Scan for the cell matching the given text and deliver its (X, Y) coordinate at center. 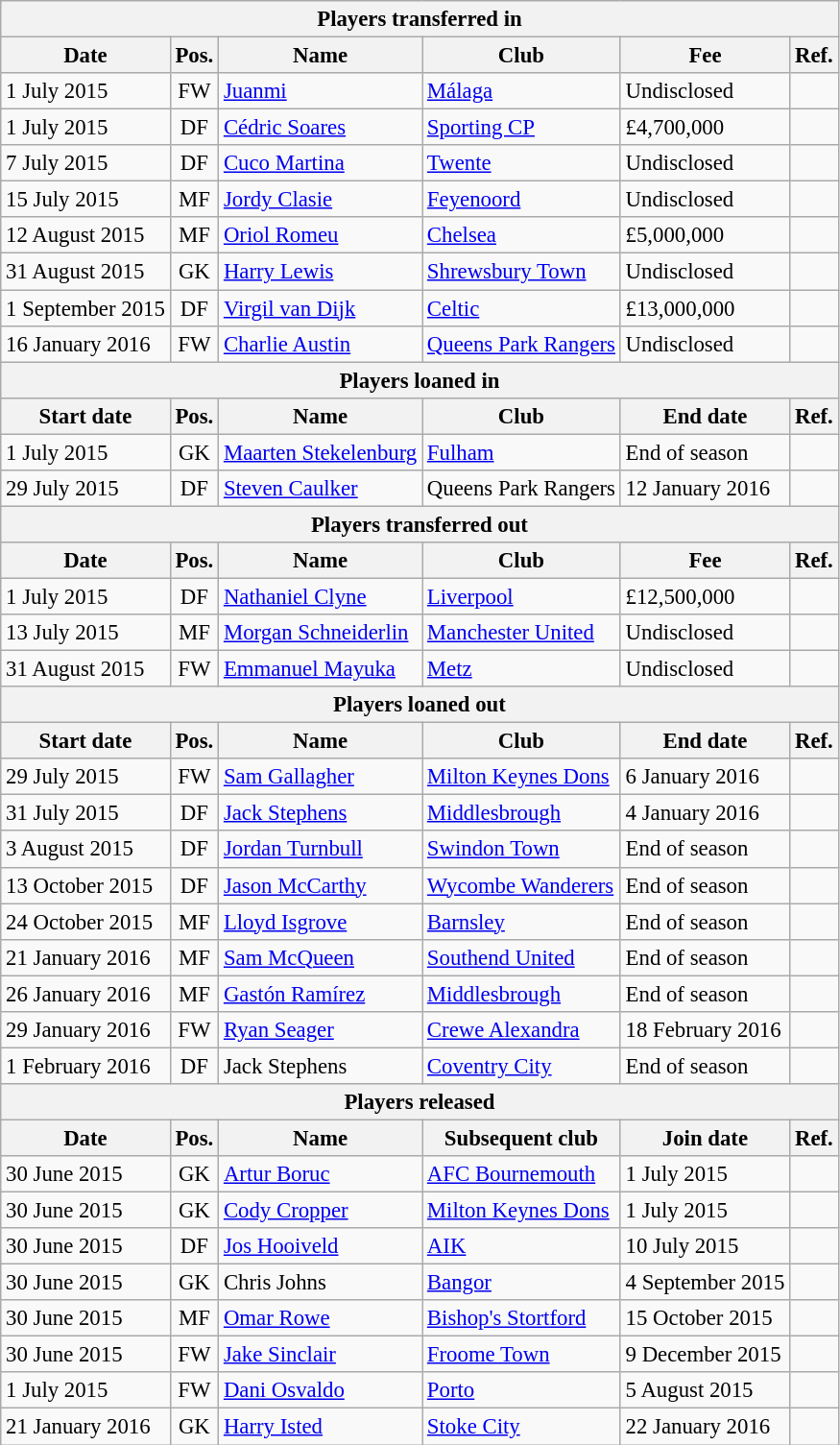
Players loaned out (420, 705)
22 January 2016 (705, 1427)
Cuco Martina (321, 163)
10 July 2015 (705, 1246)
Subsequent club (522, 1138)
1 September 2015 (85, 308)
Cody Cropper (321, 1211)
Bangor (522, 1283)
Jordan Turnbull (321, 850)
Juanmi (321, 91)
4 January 2016 (705, 813)
Southend United (522, 957)
Stoke City (522, 1427)
Dani Osvaldo (321, 1391)
Emmanuel Mayuka (321, 669)
Málaga (522, 91)
Crewe Alexandra (522, 1030)
1 February 2016 (85, 1066)
Sporting CP (522, 128)
24 October 2015 (85, 922)
Bishop's Stortford (522, 1318)
Porto (522, 1391)
Join date (705, 1138)
AFC Bournemouth (522, 1174)
12 January 2016 (705, 489)
Metz (522, 669)
Jordy Clasie (321, 200)
Players transferred out (420, 524)
9 December 2015 (705, 1355)
Chelsea (522, 235)
Shrewsbury Town (522, 272)
Chris Johns (321, 1283)
Celtic (522, 308)
Harry Isted (321, 1427)
£5,000,000 (705, 235)
3 August 2015 (85, 850)
Cédric Soares (321, 128)
12 August 2015 (85, 235)
Wycombe Wanderers (522, 885)
4 September 2015 (705, 1283)
AIK (522, 1246)
Nathaniel Clyne (321, 596)
Sam McQueen (321, 957)
Twente (522, 163)
13 July 2015 (85, 633)
26 January 2016 (85, 994)
Players loaned in (420, 380)
Artur Boruc (321, 1174)
31 July 2015 (85, 813)
Jason McCarthy (321, 885)
Manchester United (522, 633)
16 January 2016 (85, 344)
Maarten Stekelenburg (321, 452)
18 February 2016 (705, 1030)
Swindon Town (522, 850)
Fulham (522, 452)
Oriol Romeu (321, 235)
Charlie Austin (321, 344)
Liverpool (522, 596)
29 January 2016 (85, 1030)
Harry Lewis (321, 272)
Froome Town (522, 1355)
Coventry City (522, 1066)
Jos Hooiveld (321, 1246)
Lloyd Isgrove (321, 922)
Sam Gallagher (321, 777)
£13,000,000 (705, 308)
Gastón Ramírez (321, 994)
15 July 2015 (85, 200)
Jake Sinclair (321, 1355)
Feyenoord (522, 200)
7 July 2015 (85, 163)
15 October 2015 (705, 1318)
13 October 2015 (85, 885)
Virgil van Dijk (321, 308)
6 January 2016 (705, 777)
£4,700,000 (705, 128)
Ryan Seager (321, 1030)
Morgan Schneiderlin (321, 633)
Barnsley (522, 922)
Players transferred in (420, 19)
5 August 2015 (705, 1391)
Omar Rowe (321, 1318)
Steven Caulker (321, 489)
£12,500,000 (705, 596)
Players released (420, 1102)
